Search for the cell housing the specified text and yield its (X, Y) center coordinate. 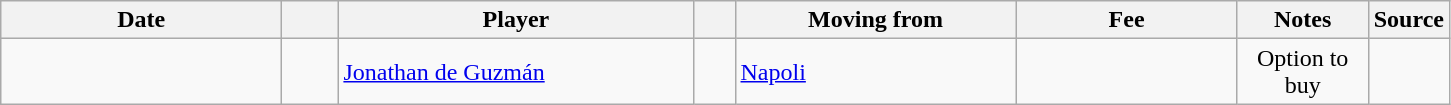
Player (516, 20)
Option to buy (1302, 72)
Source (1408, 20)
Fee (1126, 20)
Napoli (876, 72)
Jonathan de Guzmán (516, 72)
Moving from (876, 20)
Notes (1302, 20)
Date (142, 20)
